Identify which cell holds the provided text, then report its [X, Y] central coordinate. 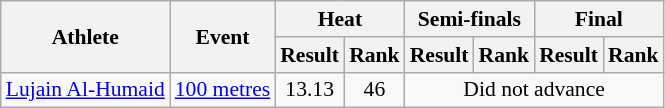
Event [222, 36]
Final [598, 19]
Lujain Al-Humaid [86, 90]
13.13 [310, 90]
46 [374, 90]
Semi-finals [470, 19]
Athlete [86, 36]
Did not advance [534, 90]
Heat [340, 19]
100 metres [222, 90]
